Scan for the cell matching the given text and deliver its (x, y) coordinate at center. 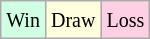
Loss (126, 20)
Win (24, 20)
Draw (72, 20)
